Output the (x, y) coordinate of the center of the cell containing the given text.  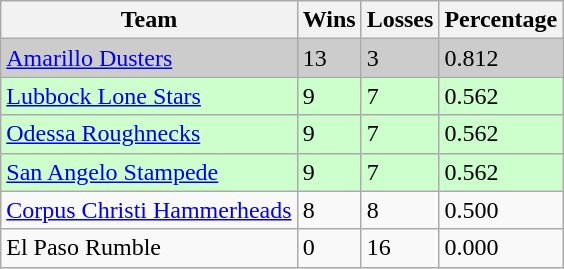
3 (400, 58)
0.000 (501, 248)
0.500 (501, 210)
Percentage (501, 20)
16 (400, 248)
Wins (329, 20)
Amarillo Dusters (149, 58)
13 (329, 58)
0 (329, 248)
Odessa Roughnecks (149, 134)
El Paso Rumble (149, 248)
0.812 (501, 58)
San Angelo Stampede (149, 172)
Team (149, 20)
Corpus Christi Hammerheads (149, 210)
Losses (400, 20)
Lubbock Lone Stars (149, 96)
